For the text-containing cell, return its midpoint in [x, y] coordinate format. 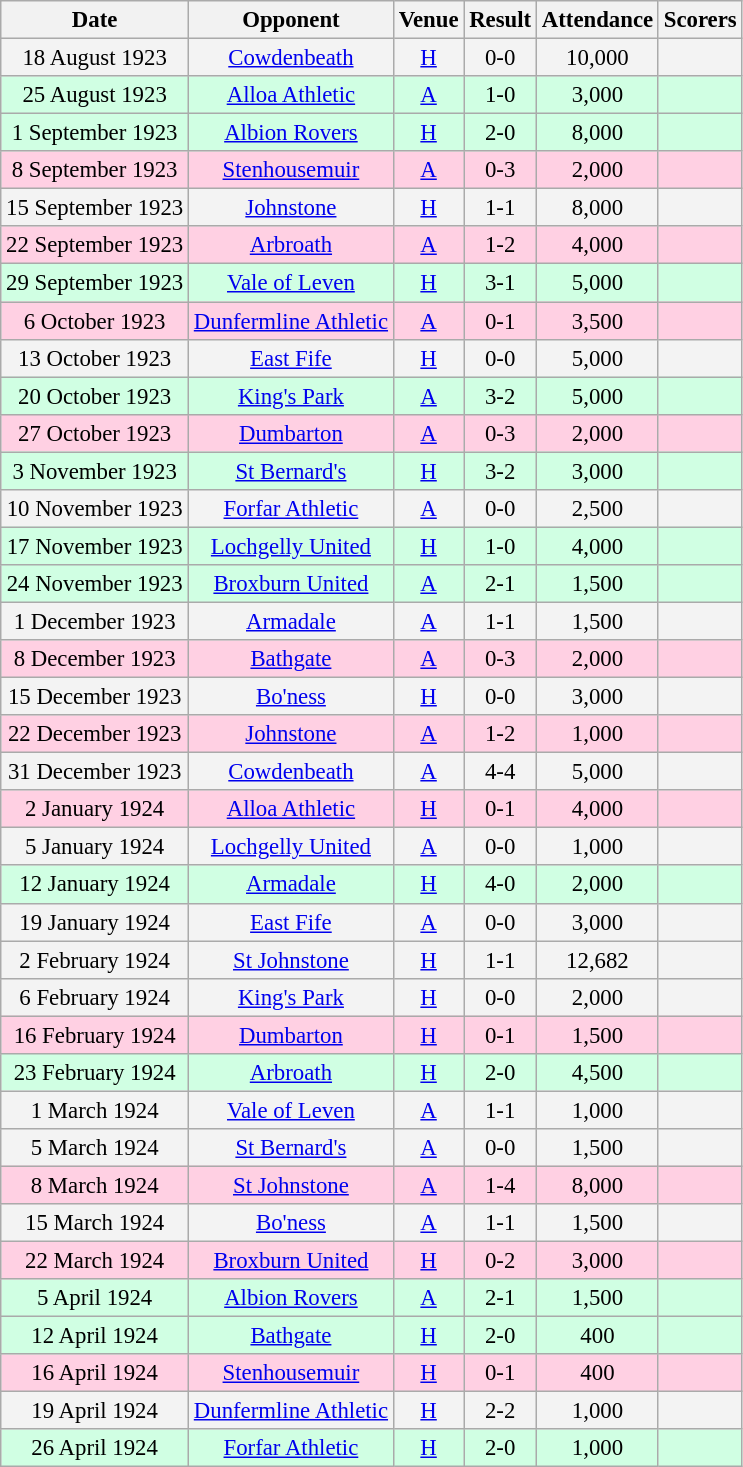
31 December 1923 [95, 772]
3 November 1923 [95, 471]
23 February 1924 [95, 1073]
3-1 [500, 283]
5 January 1924 [95, 847]
22 December 1923 [95, 734]
12 April 1924 [95, 1336]
4-0 [500, 885]
22 September 1923 [95, 245]
6 February 1924 [95, 997]
12,682 [597, 960]
3,500 [597, 321]
15 December 1923 [95, 697]
22 March 1924 [95, 1261]
Venue [428, 20]
8 December 1923 [95, 659]
2-2 [500, 1411]
13 October 1923 [95, 358]
25 August 1923 [95, 95]
27 October 1923 [95, 433]
19 April 1924 [95, 1411]
8 September 1923 [95, 170]
8 March 1924 [95, 1185]
15 September 1923 [95, 208]
10,000 [597, 58]
5 March 1924 [95, 1148]
10 November 1923 [95, 509]
17 November 1923 [95, 546]
1 December 1923 [95, 621]
2,500 [597, 509]
Opponent [292, 20]
19 January 1924 [95, 922]
4,500 [597, 1073]
29 September 1923 [95, 283]
20 October 1923 [95, 396]
1 September 1923 [95, 133]
6 October 1923 [95, 321]
Attendance [597, 20]
4-4 [500, 772]
0-2 [500, 1261]
24 November 1923 [95, 584]
2 February 1924 [95, 960]
Date [95, 20]
1-4 [500, 1185]
Forfar Athletic [292, 509]
Result [500, 20]
5 April 1924 [95, 1298]
15 March 1924 [95, 1223]
Scorers [700, 20]
16 February 1924 [95, 1035]
16 April 1924 [95, 1373]
18 August 1923 [95, 58]
2 January 1924 [95, 809]
12 January 1924 [95, 885]
1 March 1924 [95, 1110]
